Capture the cell that displays the provided text and extract its [X, Y] central coordinate. 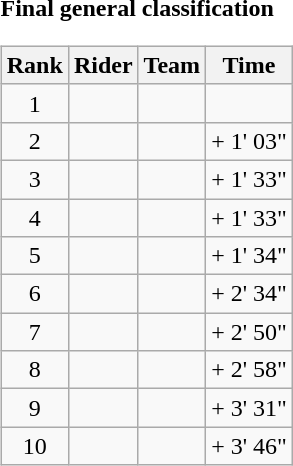
Team [172, 65]
+ 1' 03" [250, 141]
+ 2' 58" [250, 370]
Rank [34, 65]
2 [34, 141]
+ 2' 50" [250, 332]
Time [250, 65]
9 [34, 408]
+ 2' 34" [250, 294]
6 [34, 294]
+ 3' 46" [250, 446]
Rider [103, 65]
10 [34, 446]
+ 1' 34" [250, 256]
3 [34, 179]
4 [34, 217]
8 [34, 370]
+ 3' 31" [250, 408]
1 [34, 103]
5 [34, 256]
7 [34, 332]
